Determine the [X, Y] coordinate at the center of the cell enclosing the given text.  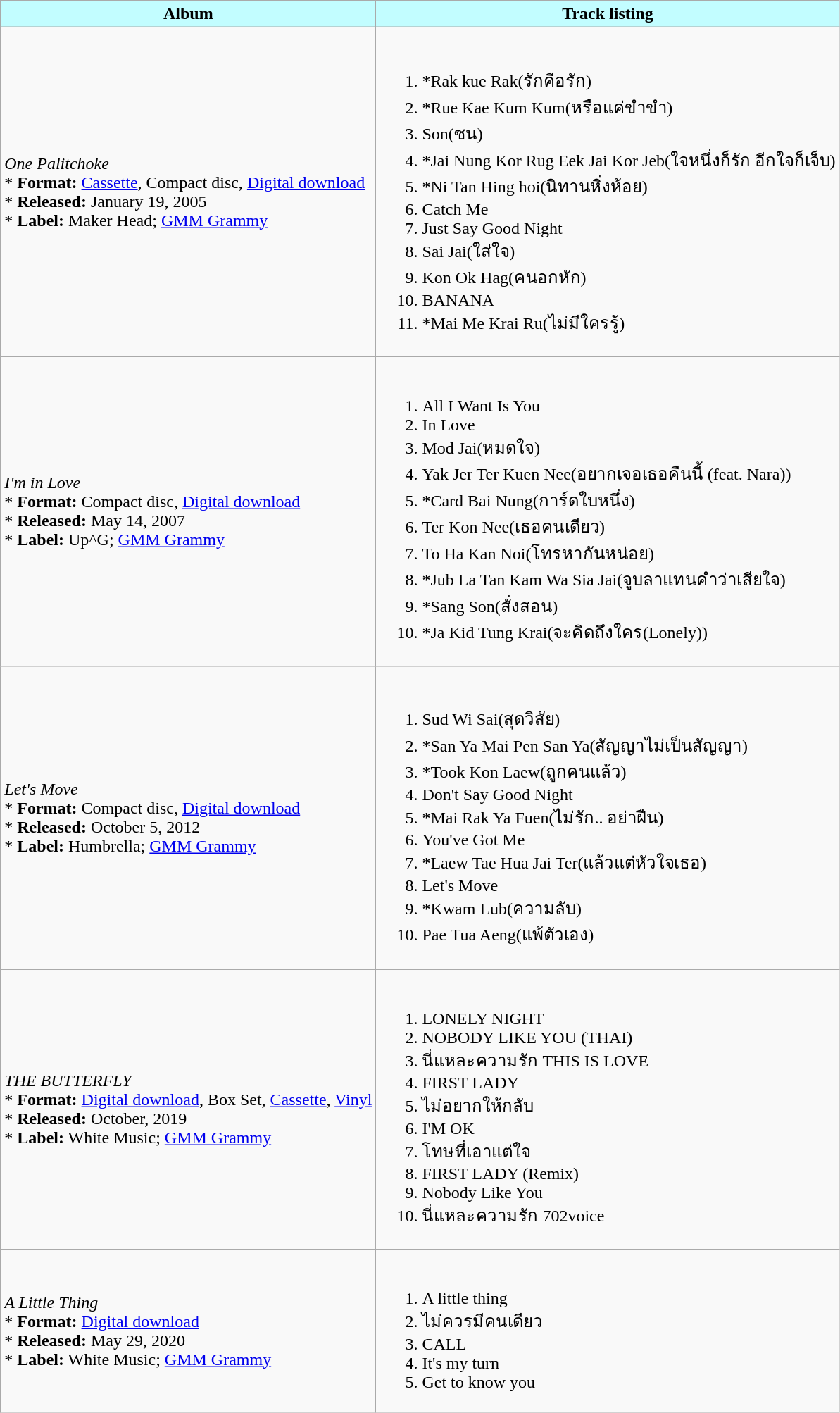
I'm in Love * Format: Compact disc, Digital download * Released: May 14, 2007 * Label: Up^G; GMM Grammy [189, 511]
Track listing [608, 14]
Let's Move * Format: Compact disc, Digital download * Released: October 5, 2012 * Label: Humbrella; GMM Grammy [189, 818]
A little thingไม่ควรมีคนเดียวCALLIt's my turnGet to know you [608, 1331]
A Little Thing * Format: Digital download * Released: May 29, 2020 * Label: White Music; GMM Grammy [189, 1331]
THE BUTTERFLY * Format: Digital download, Box Set, Cassette, Vinyl * Released: October, 2019 * Label: White Music; GMM Grammy [189, 1109]
Album [189, 14]
One Palitchoke * Format: Cassette, Compact disc, Digital download * Released: January 19, 2005 * Label: Maker Head; GMM Grammy [189, 192]
